From the cell containing the given text, extract its center point as (X, Y) coordinate. 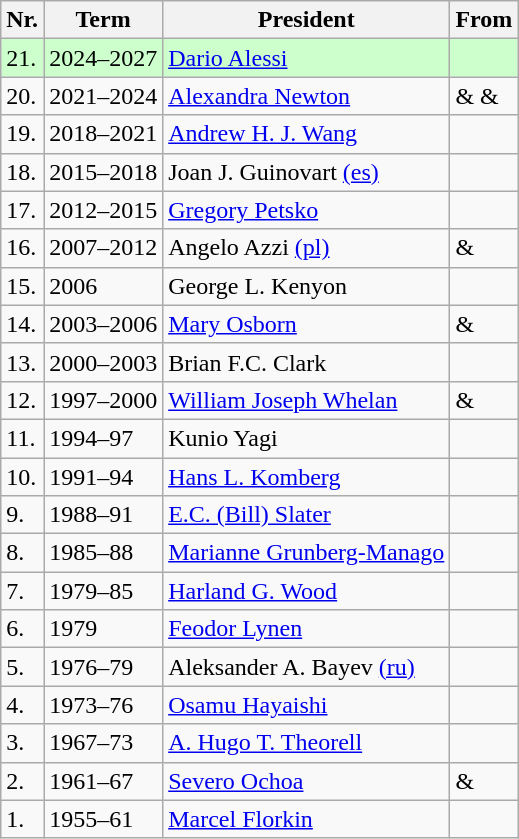
1. (22, 819)
21. (22, 58)
Aleksander A. Bayev (ru) (306, 667)
Joan J. Guinovart (es) (306, 172)
& & (484, 96)
1967–73 (104, 743)
1955–61 (104, 819)
9. (22, 515)
1988–91 (104, 515)
1976–79 (104, 667)
Nr. (22, 20)
Hans L. Komberg (306, 477)
President (306, 20)
2006 (104, 286)
10. (22, 477)
William Joseph Whelan (306, 400)
From (484, 20)
12. (22, 400)
5. (22, 667)
17. (22, 210)
11. (22, 438)
1997–2000 (104, 400)
1985–88 (104, 553)
Term (104, 20)
13. (22, 362)
2018–2021 (104, 134)
Dario Alessi (306, 58)
19. (22, 134)
Angelo Azzi (pl) (306, 248)
Severo Ochoa (306, 781)
George L. Kenyon (306, 286)
6. (22, 629)
2007–2012 (104, 248)
14. (22, 324)
Gregory Petsko (306, 210)
Osamu Hayaishi (306, 705)
Andrew H. J. Wang (306, 134)
16. (22, 248)
Feodor Lynen (306, 629)
1961–67 (104, 781)
2021–2024 (104, 96)
2003–2006 (104, 324)
1994–97 (104, 438)
2015–2018 (104, 172)
1973–76 (104, 705)
3. (22, 743)
Harland G. Wood (306, 591)
1979–85 (104, 591)
8. (22, 553)
E.C. (Bill) Slater (306, 515)
20. (22, 96)
Brian F.C. Clark (306, 362)
2024–2027 (104, 58)
1979 (104, 629)
18. (22, 172)
Kunio Yagi (306, 438)
Alexandra Newton (306, 96)
Mary Osborn (306, 324)
4. (22, 705)
2012–2015 (104, 210)
A. Hugo T. Theorell (306, 743)
2000–2003 (104, 362)
15. (22, 286)
2. (22, 781)
Marcel Florkin (306, 819)
Marianne Grunberg-Manago (306, 553)
1991–94 (104, 477)
7. (22, 591)
